Capture the cell that displays the provided text and extract its [x, y] central coordinate. 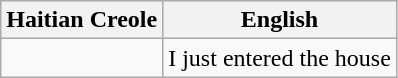
Haitian Creole [82, 20]
I just entered the house [280, 58]
English [280, 20]
